Detect which cell encompasses the target text, then output its (X, Y) center coordinate. 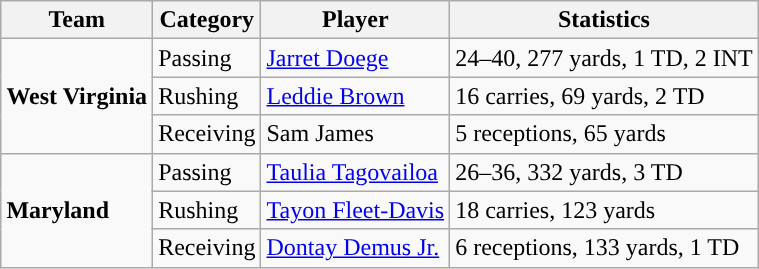
Statistics (604, 20)
Player (356, 20)
6 receptions, 133 yards, 1 TD (604, 248)
16 carries, 69 yards, 2 TD (604, 96)
Dontay Demus Jr. (356, 248)
Jarret Doege (356, 58)
Taulia Tagovailoa (356, 172)
24–40, 277 yards, 1 TD, 2 INT (604, 58)
Sam James (356, 134)
West Virginia (77, 96)
5 receptions, 65 yards (604, 134)
Tayon Fleet-Davis (356, 210)
18 carries, 123 yards (604, 210)
Team (77, 20)
Leddie Brown (356, 96)
26–36, 332 yards, 3 TD (604, 172)
Category (207, 20)
Maryland (77, 210)
